Detect which cell encompasses the target text, then output its [x, y] center coordinate. 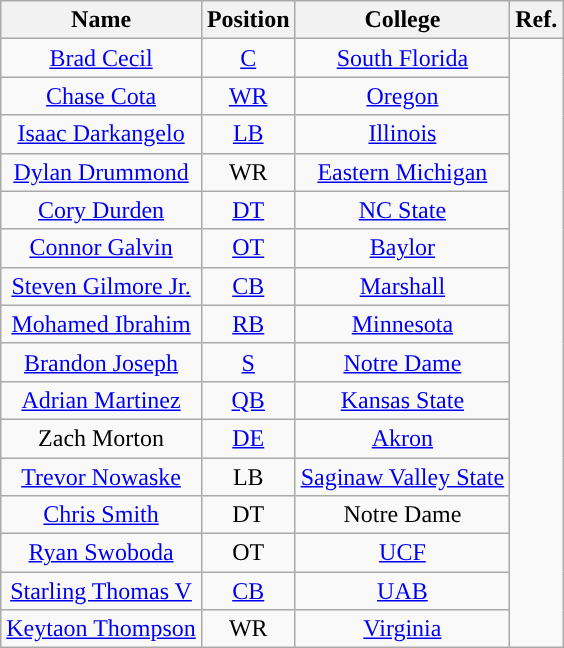
South Florida [402, 58]
Ref. [536, 20]
Saginaw Valley State [402, 477]
Chris Smith [102, 515]
Virginia [402, 629]
Zach Morton [102, 438]
Cory Durden [102, 210]
Oregon [402, 96]
Trevor Nowaske [102, 477]
Akron [402, 438]
Adrian Martinez [102, 400]
Marshall [402, 286]
College [402, 20]
Name [102, 20]
Dylan Drummond [102, 172]
NC State [402, 210]
UCF [402, 553]
Position [248, 20]
Connor Galvin [102, 248]
Starling Thomas V [102, 591]
RB [248, 324]
C [248, 58]
Illinois [402, 134]
Mohamed Ibrahim [102, 324]
Isaac Darkangelo [102, 134]
Chase Cota [102, 96]
Minnesota [402, 324]
QB [248, 400]
S [248, 362]
Kansas State [402, 400]
Steven Gilmore Jr. [102, 286]
Eastern Michigan [402, 172]
Ryan Swoboda [102, 553]
Brandon Joseph [102, 362]
UAB [402, 591]
Baylor [402, 248]
Brad Cecil [102, 58]
DE [248, 438]
Keytaon Thompson [102, 629]
